Output the [x, y] coordinate of the center of the cell containing the given text.  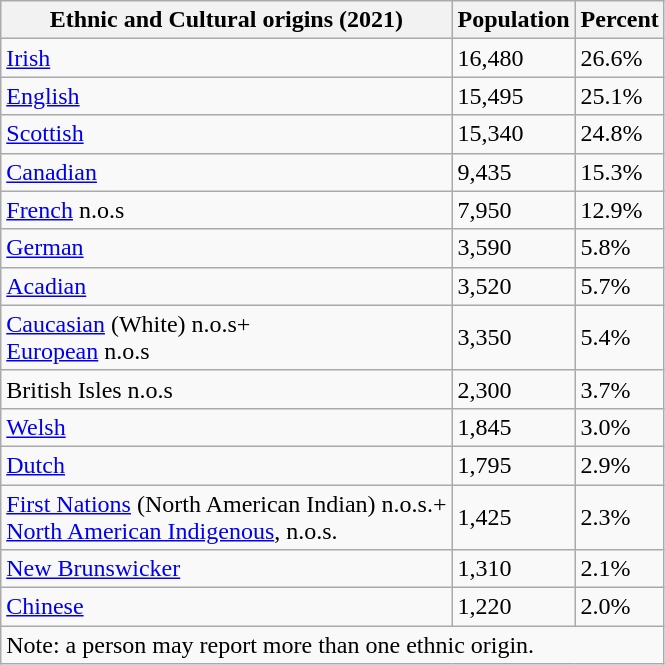
Percent [620, 20]
5.8% [620, 248]
English [226, 96]
7,950 [514, 210]
Irish [226, 58]
9,435 [514, 172]
Chinese [226, 607]
Caucasian (White) n.o.s+European n.o.s [226, 338]
1,845 [514, 427]
3,590 [514, 248]
3.7% [620, 389]
Canadian [226, 172]
2.1% [620, 569]
15,340 [514, 134]
Ethnic and Cultural origins (2021) [226, 20]
First Nations (North American Indian) n.o.s.+North American Indigenous, n.o.s. [226, 516]
French n.o.s [226, 210]
2,300 [514, 389]
26.6% [620, 58]
2.0% [620, 607]
1,220 [514, 607]
Welsh [226, 427]
1,425 [514, 516]
Population [514, 20]
25.1% [620, 96]
2.3% [620, 516]
1,310 [514, 569]
3,350 [514, 338]
3.0% [620, 427]
5.7% [620, 286]
16,480 [514, 58]
New Brunswicker [226, 569]
15,495 [514, 96]
12.9% [620, 210]
24.8% [620, 134]
Scottish [226, 134]
Dutch [226, 465]
German [226, 248]
Note: a person may report more than one ethnic origin. [333, 645]
Acadian [226, 286]
15.3% [620, 172]
British Isles n.o.s [226, 389]
2.9% [620, 465]
5.4% [620, 338]
1,795 [514, 465]
3,520 [514, 286]
